Output the (x, y) coordinate of the center of the cell containing the given text.  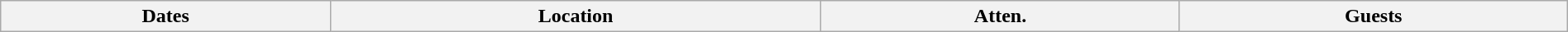
Atten. (1001, 16)
Dates (165, 16)
Guests (1373, 16)
Location (576, 16)
